Return the (X, Y) coordinate for the center point of the cell that contains the specified text.  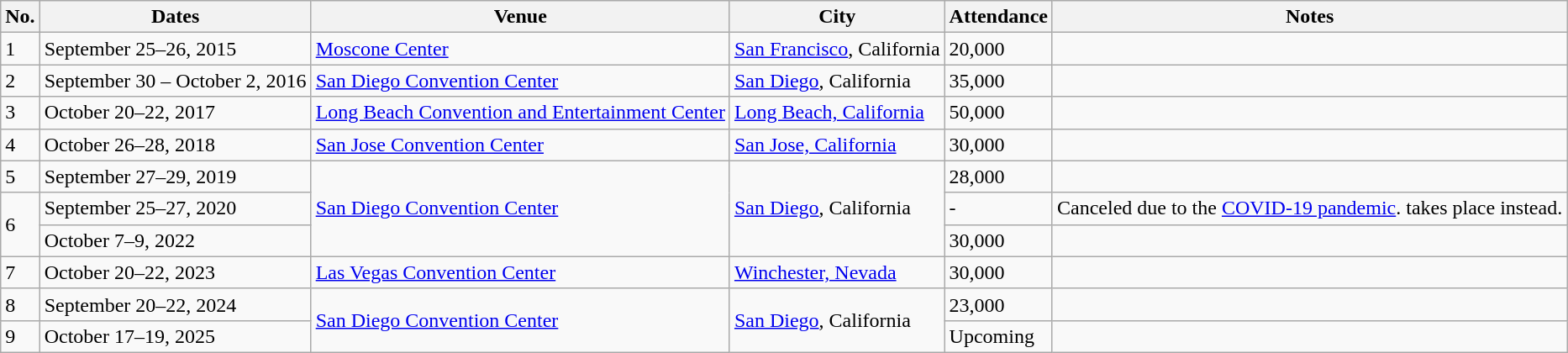
October 20–22, 2023 (175, 272)
3 (20, 113)
Moscone Center (520, 49)
7 (20, 272)
Upcoming (998, 336)
35,000 (998, 81)
4 (20, 145)
September 27–29, 2019 (175, 176)
October 17–19, 2025 (175, 336)
September 20–22, 2024 (175, 304)
5 (20, 176)
Long Beach Convention and Entertainment Center (520, 113)
Winchester, Nevada (837, 272)
October 26–28, 2018 (175, 145)
6 (20, 224)
Long Beach, California (837, 113)
23,000 (998, 304)
September 25–27, 2020 (175, 208)
No. (20, 17)
2 (20, 81)
October 7–9, 2022 (175, 240)
Canceled due to the COVID-19 pandemic. takes place instead. (1309, 208)
San Francisco, California (837, 49)
20,000 (998, 49)
San Jose Convention Center (520, 145)
8 (20, 304)
Notes (1309, 17)
Dates (175, 17)
Attendance (998, 17)
City (837, 17)
September 30 – October 2, 2016 (175, 81)
October 20–22, 2017 (175, 113)
28,000 (998, 176)
San Jose, California (837, 145)
9 (20, 336)
Las Vegas Convention Center (520, 272)
1 (20, 49)
September 25–26, 2015 (175, 49)
50,000 (998, 113)
Venue (520, 17)
- (998, 208)
